Capture the cell that displays the provided text and extract its (x, y) central coordinate. 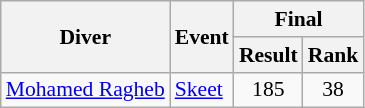
Rank (334, 55)
Event (202, 36)
Result (268, 55)
Mohamed Ragheb (86, 90)
38 (334, 90)
Final (298, 19)
Diver (86, 36)
185 (268, 90)
Skeet (202, 90)
